Output the [X, Y] coordinate of the center of the cell containing the given text.  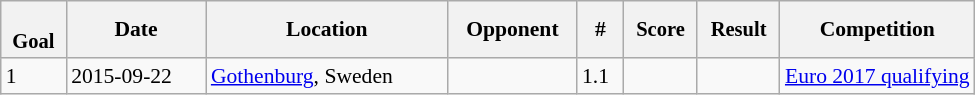
1 [34, 77]
Location [327, 30]
Competition [878, 30]
# [600, 30]
1.1 [600, 77]
Euro 2017 qualifying [878, 77]
2015-09-22 [136, 77]
Gothenburg, Sweden [327, 77]
Result [738, 30]
Score [660, 30]
Goal [34, 30]
Opponent [512, 30]
Date [136, 30]
